Capture the cell that displays the provided text and extract its (x, y) central coordinate. 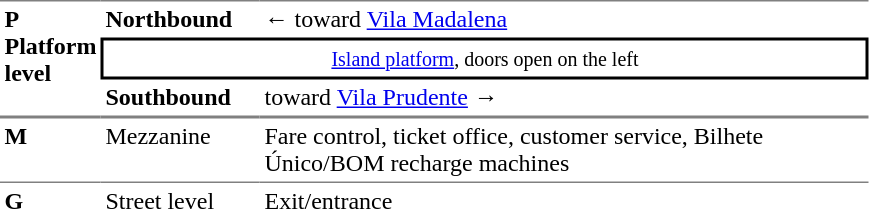
Fare control, ticket office, customer service, Bilhete Único/BOM recharge machines (564, 149)
PPlatform level (50, 58)
M (50, 149)
toward Vila Prudente → (564, 99)
Southbound (180, 99)
Mezzanine (180, 149)
← toward Vila Madalena (564, 19)
Northbound (180, 19)
Island platform, doors open on the left (485, 59)
